Return (x, y) of the center of cell containing provided text 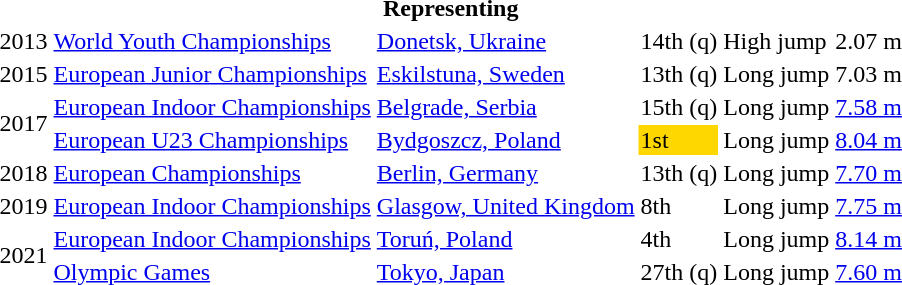
8th (679, 206)
Berlin, Germany (506, 173)
Glasgow, United Kingdom (506, 206)
High jump (776, 41)
European U23 Championships (212, 140)
World Youth Championships (212, 41)
4th (679, 239)
14th (q) (679, 41)
1st (679, 140)
European Junior Championships (212, 74)
Toruń, Poland (506, 239)
European Championships (212, 173)
Eskilstuna, Sweden (506, 74)
15th (q) (679, 107)
Bydgoszcz, Poland (506, 140)
Donetsk, Ukraine (506, 41)
Belgrade, Serbia (506, 107)
